Search for the cell housing the specified text and yield its [x, y] center coordinate. 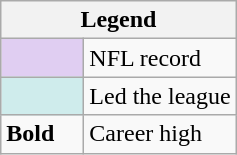
NFL record [160, 58]
Led the league [160, 96]
Career high [160, 134]
Legend [118, 20]
Bold [42, 134]
